From the cell containing the given text, extract its center point as (X, Y) coordinate. 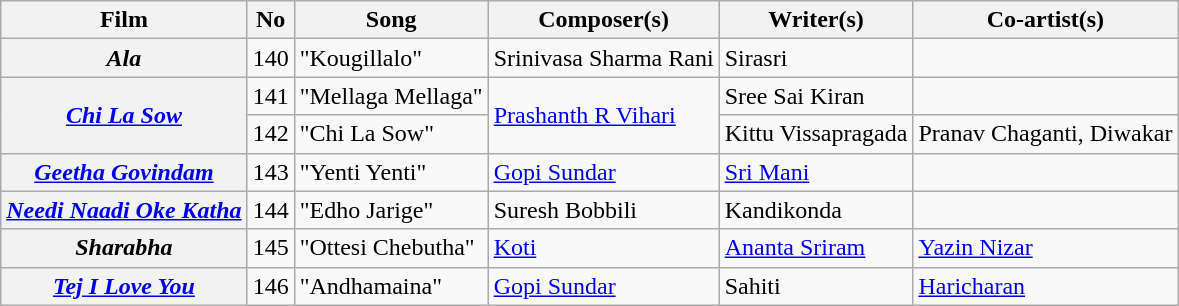
Sahiti (816, 286)
Sri Mani (816, 172)
"Yenti Yenti" (391, 172)
Srinivasa Sharma Rani (604, 58)
Song (391, 20)
143 (270, 172)
Sirasri (816, 58)
Suresh Bobbili (604, 210)
Yazin Nizar (1046, 248)
"Ottesi Chebutha" (391, 248)
Pranav Chaganti, Diwakar (1046, 134)
Ananta Sriram (816, 248)
No (270, 20)
140 (270, 58)
Sree Sai Kiran (816, 96)
Ala (124, 58)
Needi Naadi Oke Katha (124, 210)
Chi La Sow (124, 115)
Koti (604, 248)
Sharabha (124, 248)
"Chi La Sow" (391, 134)
145 (270, 248)
146 (270, 286)
"Edho Jarige" (391, 210)
Geetha Govindam (124, 172)
"Andhamaina" (391, 286)
142 (270, 134)
Film (124, 20)
Tej I Love You (124, 286)
"Mellaga Mellaga" (391, 96)
141 (270, 96)
Kittu Vissapragada (816, 134)
Prashanth R Vihari (604, 115)
Co-artist(s) (1046, 20)
Composer(s) (604, 20)
Kandikonda (816, 210)
144 (270, 210)
"Kougillalo" (391, 58)
Writer(s) (816, 20)
Haricharan (1046, 286)
